Search for the cell housing the specified text and yield its (x, y) center coordinate. 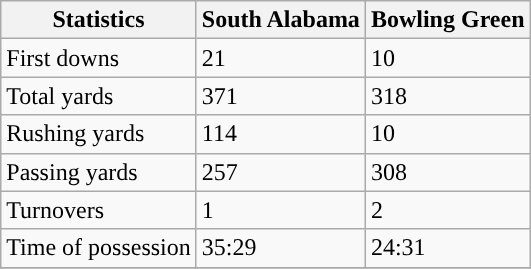
Passing yards (99, 172)
Turnovers (99, 210)
21 (280, 58)
Time of possession (99, 248)
First downs (99, 58)
Bowling Green (448, 20)
South Alabama (280, 20)
2 (448, 210)
24:31 (448, 248)
318 (448, 96)
Statistics (99, 20)
Total yards (99, 96)
371 (280, 96)
Rushing yards (99, 134)
35:29 (280, 248)
308 (448, 172)
1 (280, 210)
257 (280, 172)
114 (280, 134)
